Locate the cell with the specified text and output its (X, Y) center coordinate. 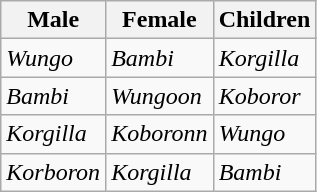
Koboronn (160, 134)
Children (264, 20)
Koboror (264, 96)
Korboron (54, 172)
Wungoon (160, 96)
Female (160, 20)
Male (54, 20)
